For the text-containing cell, return its midpoint in (x, y) coordinate format. 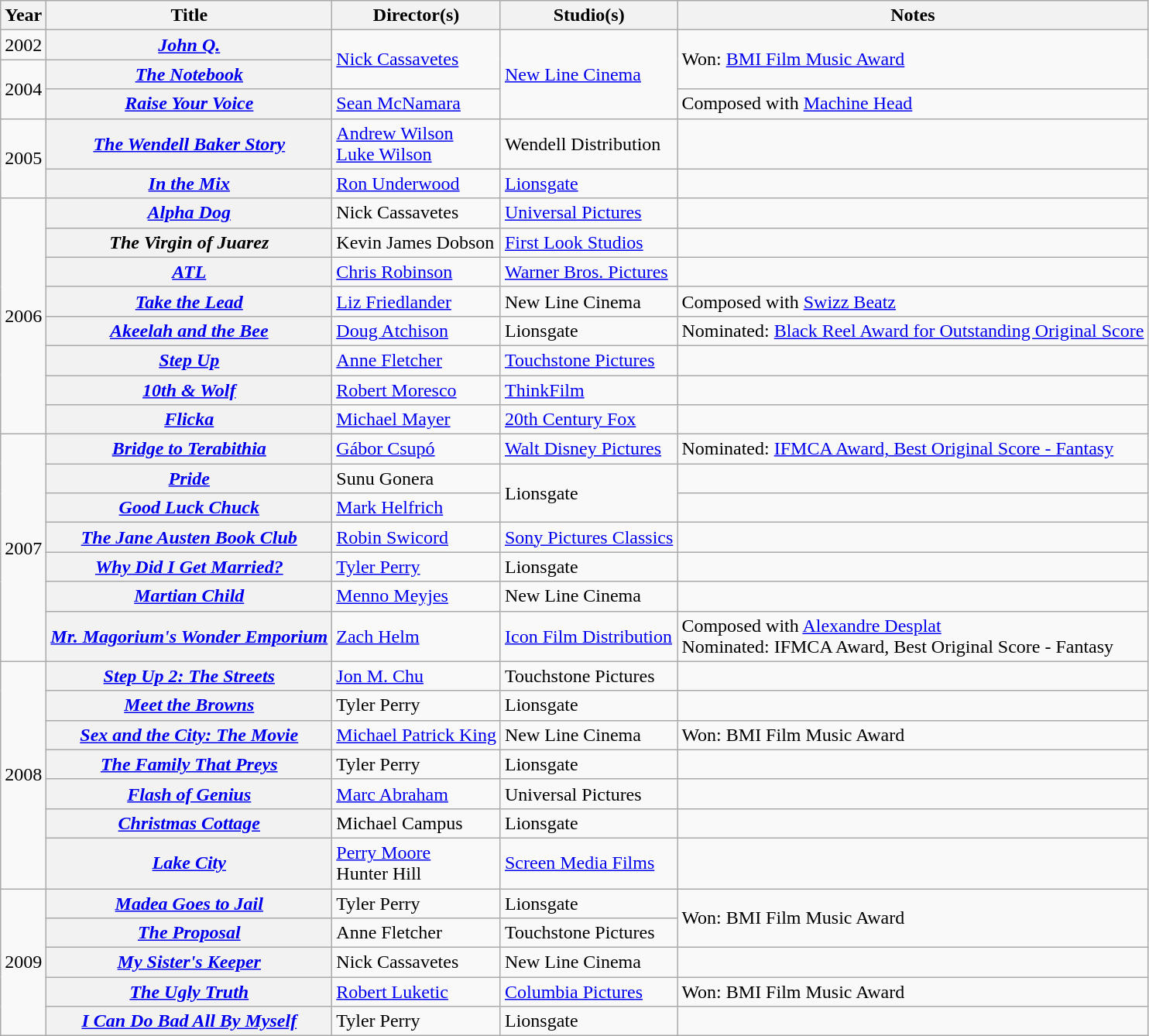
Ron Underwood (417, 184)
Akeelah and the Bee (189, 331)
Sony Pictures Classics (588, 537)
Columbia Pictures (588, 992)
Robin Swicord (417, 537)
Andrew WilsonLuke Wilson (417, 144)
The Jane Austen Book Club (189, 537)
Step Up 2: The Streets (189, 676)
2008 (23, 774)
Gábor Csupó (417, 449)
Michael Mayer (417, 420)
Pride (189, 479)
Sunu Gonera (417, 479)
Kevin James Dobson (417, 242)
2002 (23, 45)
2006 (23, 316)
Wendell Distribution (588, 144)
Menno Meyjes (417, 596)
Chris Robinson (417, 272)
Composed with Swizz Beatz (913, 301)
Notes (913, 15)
2004 (23, 89)
Jon M. Chu (417, 676)
ATL (189, 272)
The Wendell Baker Story (189, 144)
First Look Studios (588, 242)
Robert Luketic (417, 992)
Mark Helfrich (417, 508)
Title (189, 15)
Composed with Alexandre DesplatNominated: IFMCA Award, Best Original Score - Fantasy (913, 636)
Icon Film Distribution (588, 636)
Marc Abraham (417, 794)
20th Century Fox (588, 420)
2007 (23, 548)
Studio(s) (588, 15)
Zach Helm (417, 636)
Sean McNamara (417, 104)
Robert Moresco (417, 389)
Lake City (189, 863)
Meet the Browns (189, 705)
John Q. (189, 45)
Perry MooreHunter Hill (417, 863)
Sex and the City: The Movie (189, 735)
Michael Patrick King (417, 735)
Madea Goes to Jail (189, 904)
The Proposal (189, 933)
Composed with Machine Head (913, 104)
Michael Campus (417, 823)
Take the Lead (189, 301)
Doug Atchison (417, 331)
The Family That Preys (189, 764)
10th & Wolf (189, 389)
Flash of Genius (189, 794)
Step Up (189, 360)
Liz Friedlander (417, 301)
Screen Media Films (588, 863)
Nominated: Black Reel Award for Outstanding Original Score (913, 331)
Alpha Dog (189, 213)
I Can Do Bad All By Myself (189, 1021)
The Notebook (189, 74)
Warner Bros. Pictures (588, 272)
The Virgin of Juarez (189, 242)
Bridge to Terabithia (189, 449)
Nominated: IFMCA Award, Best Original Score - Fantasy (913, 449)
Christmas Cottage (189, 823)
Why Did I Get Married? (189, 567)
Flicka (189, 420)
My Sister's Keeper (189, 962)
2009 (23, 962)
Mr. Magorium's Wonder Emporium (189, 636)
Good Luck Chuck (189, 508)
Martian Child (189, 596)
ThinkFilm (588, 389)
Director(s) (417, 15)
Raise Your Voice (189, 104)
The Ugly Truth (189, 992)
Year (23, 15)
Walt Disney Pictures (588, 449)
In the Mix (189, 184)
2005 (23, 158)
